Provide the (x, y) coordinate of the cell's center where the given text is located.  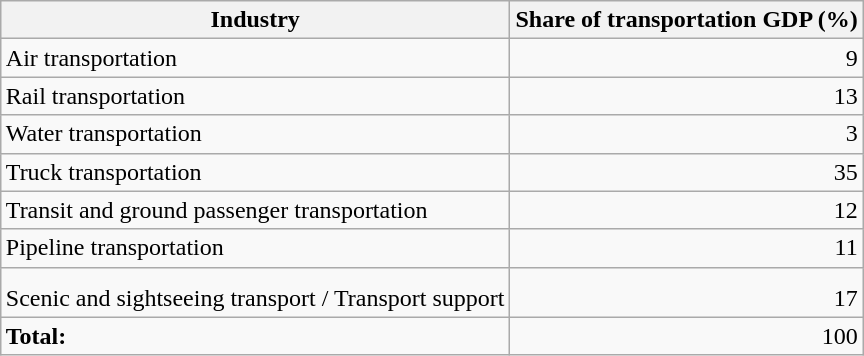
9 (686, 58)
Transit and ground passenger transportation (255, 210)
35 (686, 172)
3 (686, 134)
12 (686, 210)
17 (686, 292)
Water transportation (255, 134)
Total: (255, 336)
Rail transportation (255, 96)
Industry (255, 20)
11 (686, 248)
Pipeline transportation (255, 248)
Air transportation (255, 58)
Scenic and sightseeing transport / Transport support (255, 292)
100 (686, 336)
Truck transportation (255, 172)
Share of transportation GDP (%) (686, 20)
13 (686, 96)
